Detect which cell encompasses the target text, then output its [X, Y] center coordinate. 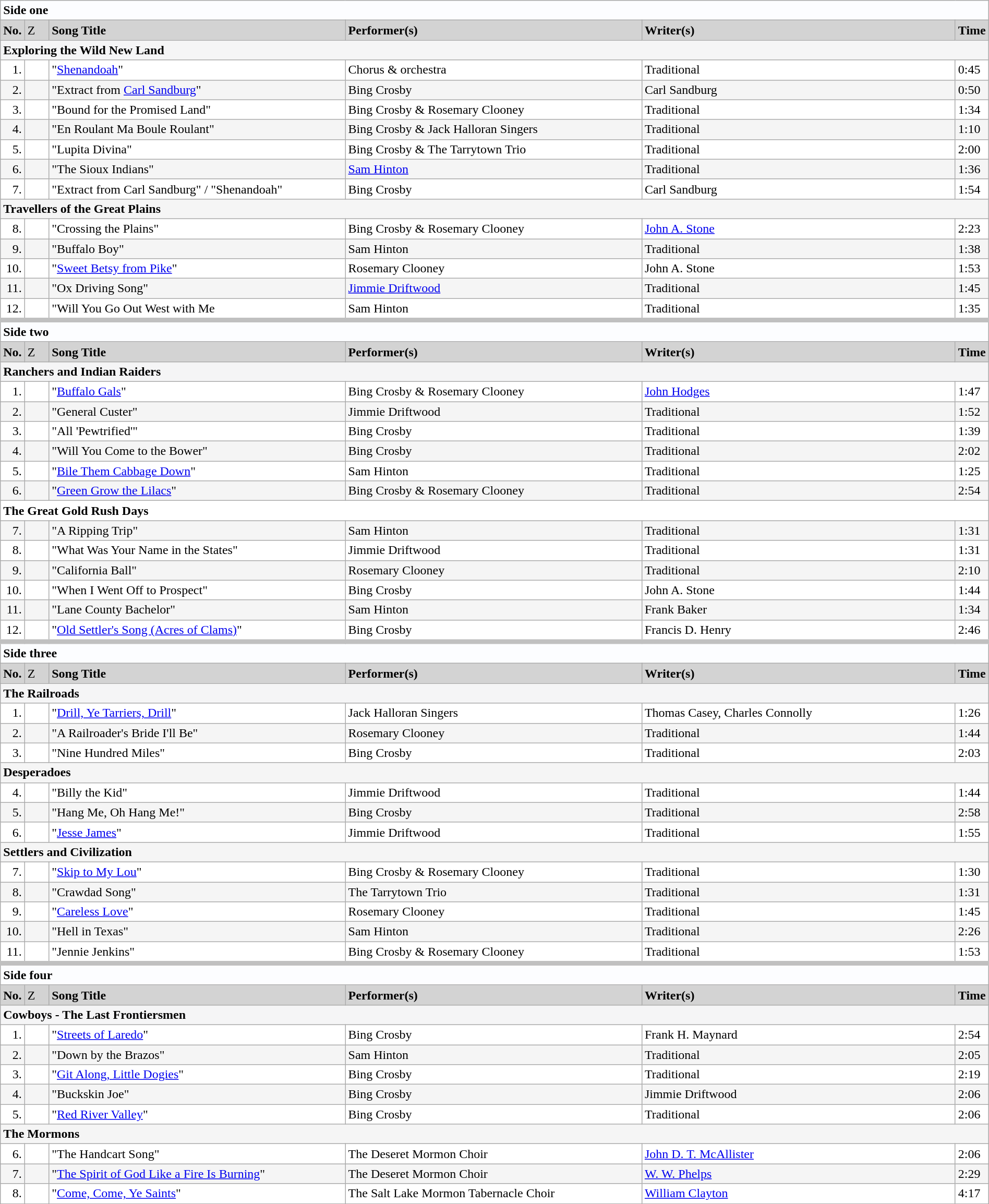
"Shenandoah" [197, 70]
The Salt Lake Mormon Tabernacle Choir [493, 1194]
Travellers of the Great Plains [495, 209]
"Extract from Carl Sandburg" / "Shenandoah" [197, 189]
Side four [495, 974]
1:26 [972, 713]
"Extract from Carl Sandburg" [197, 90]
2:29 [972, 1174]
Side one [495, 10]
"Green Grow the Lilacs" [197, 491]
2:46 [972, 631]
"What Was Your Name in the States" [197, 550]
Bing Crosby & Jack Halloran Singers [493, 129]
"Billy the Kid" [197, 792]
Desperadoes [495, 773]
"Nine Hundred Miles" [197, 753]
"Buffalo Boy" [197, 249]
Bing Crosby & The Tarrytown Trio [493, 149]
John Hodges [798, 391]
"Bile Them Cabbage Down" [197, 471]
Side three [495, 653]
"Streets of Laredo" [197, 1034]
2:10 [972, 570]
"Will You Come to the Bower" [197, 451]
"Old Settler's Song (Acres of Clams)" [197, 631]
"Hell in Texas" [197, 932]
"Sweet Betsy from Pike" [197, 269]
"Drill, Ye Tarriers, Drill" [197, 713]
"Hang Me, Oh Hang Me!" [197, 812]
"Down by the Brazos" [197, 1054]
1:10 [972, 129]
2:19 [972, 1075]
W. W. Phelps [798, 1174]
"Lane County Bachelor" [197, 610]
Frank Baker [798, 610]
Side two [495, 331]
The Railroads [495, 693]
"Bound for the Promised Land" [197, 110]
"Ox Driving Song" [197, 288]
"En Roulant Ma Boule Roulant" [197, 129]
"Careless Love" [197, 912]
"Buffalo Gals" [197, 391]
"Crawdad Song" [197, 892]
Francis D. Henry [798, 631]
"Jennie Jenkins" [197, 953]
0:45 [972, 70]
"Red River Valley" [197, 1114]
The Great Gold Rush Days [495, 511]
1:25 [972, 471]
2:03 [972, 753]
"All 'Pewtrified'" [197, 431]
"The Handcart Song" [197, 1154]
1:54 [972, 189]
Cowboys - The Last Frontiersmen [495, 1015]
2:02 [972, 451]
"Lupita Divina" [197, 149]
1:52 [972, 412]
"A Ripping Trip" [197, 531]
2:00 [972, 149]
Jack Halloran Singers [493, 713]
"Jesse James" [197, 832]
Chorus & orchestra [493, 70]
1:47 [972, 391]
2:23 [972, 228]
"Crossing the Plains" [197, 228]
"Git Along, Little Dogies" [197, 1075]
"Skip to My Lou" [197, 872]
John D. T. McAllister [798, 1154]
Thomas Casey, Charles Connolly [798, 713]
"The Sioux Indians" [197, 169]
1:30 [972, 872]
"California Ball" [197, 570]
1:55 [972, 832]
"Will You Go Out West with Me [197, 309]
Settlers and Civilization [495, 852]
"A Railroader's Bride I'll Be" [197, 733]
"Buckskin Joe" [197, 1094]
William Clayton [798, 1194]
4:17 [972, 1194]
"Come, Come, Ye Saints" [197, 1194]
1:39 [972, 431]
2:05 [972, 1054]
1:35 [972, 309]
1:36 [972, 169]
0:50 [972, 90]
"When I Went Off to Prospect" [197, 590]
2:26 [972, 932]
2:58 [972, 812]
The Mormons [495, 1134]
"General Custer" [197, 412]
The Tarrytown Trio [493, 892]
Frank H. Maynard [798, 1034]
1:38 [972, 249]
Ranchers and Indian Raiders [495, 371]
Exploring the Wild New Land [495, 50]
"The Spirit of God Like a Fire Is Burning" [197, 1174]
